For the text-containing cell, return its midpoint in [x, y] coordinate format. 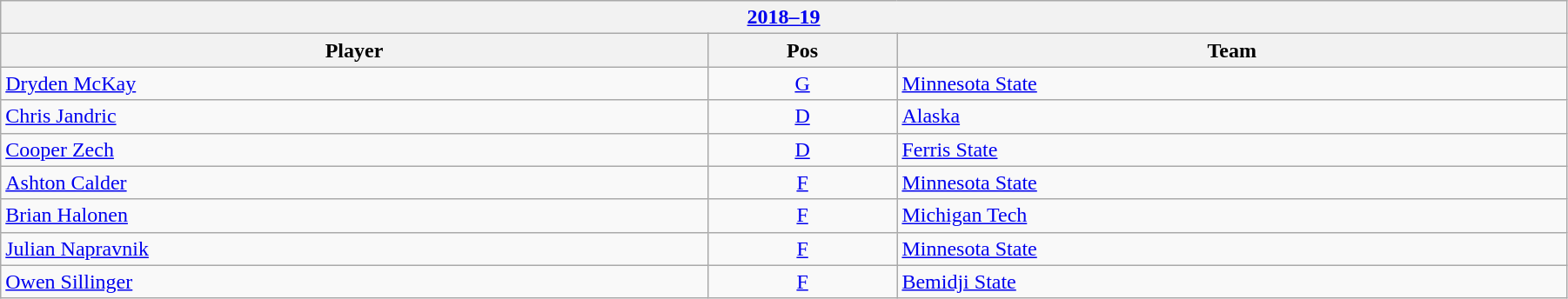
Julian Napravnik [355, 249]
Pos [802, 50]
Chris Jandric [355, 116]
Brian Halonen [355, 216]
G [802, 83]
Dryden McKay [355, 83]
Owen Sillinger [355, 282]
Michigan Tech [1232, 216]
Team [1232, 50]
Alaska [1232, 116]
Bemidji State [1232, 282]
Player [355, 50]
Ferris State [1232, 149]
Cooper Zech [355, 149]
Ashton Calder [355, 183]
2018–19 [784, 17]
